Provide the [X, Y] coordinate of the cell's center where the given text is located.  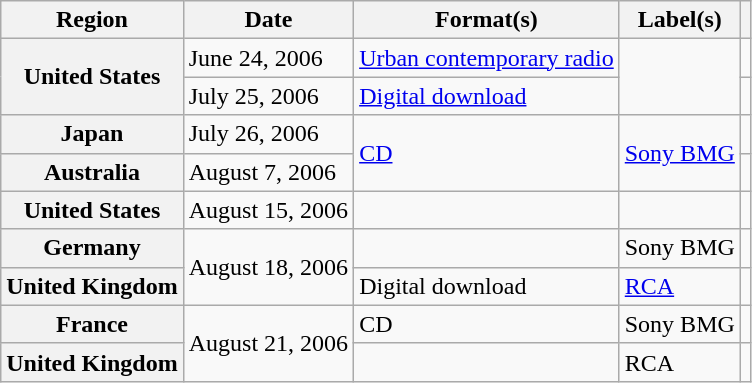
August 7, 2006 [268, 172]
July 26, 2006 [268, 134]
August 18, 2006 [268, 267]
Australia [92, 172]
France [92, 324]
Region [92, 20]
Germany [92, 248]
August 21, 2006 [268, 343]
Urban contemporary radio [487, 58]
June 24, 2006 [268, 58]
Format(s) [487, 20]
Japan [92, 134]
July 25, 2006 [268, 96]
August 15, 2006 [268, 210]
Date [268, 20]
Label(s) [680, 20]
